Capture the cell that displays the provided text and extract its [x, y] central coordinate. 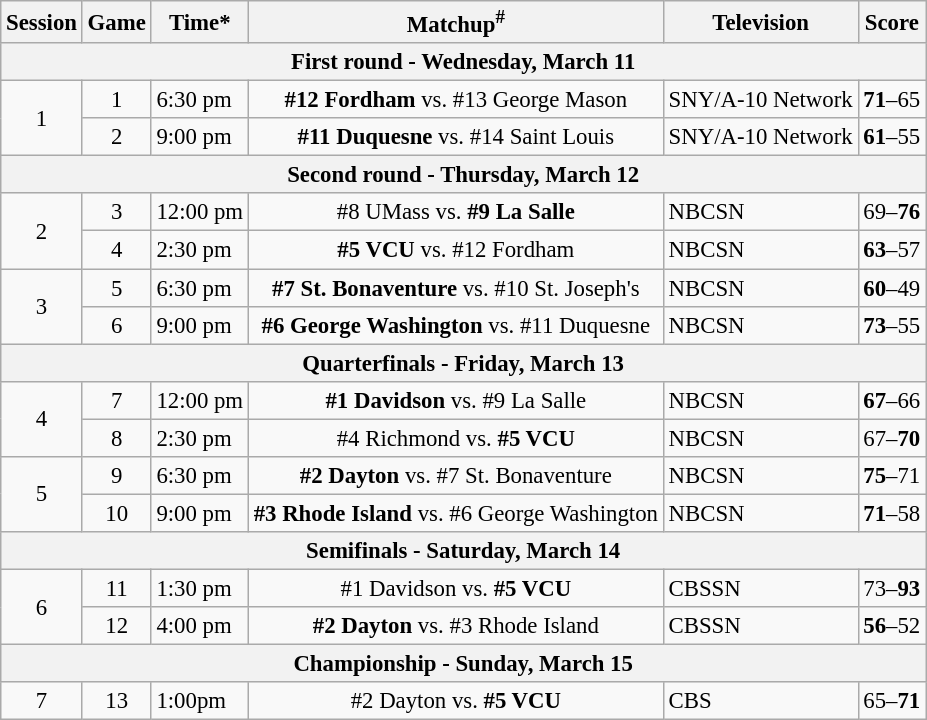
10 [116, 513]
Session [42, 22]
71–58 [892, 513]
Game [116, 22]
12 [116, 626]
#1 Davidson vs. #9 La Salle [456, 400]
#5 VCU vs. #12 Fordham [456, 250]
Score [892, 22]
#4 Richmond vs. #5 VCU [456, 438]
75–71 [892, 476]
Championship - Sunday, March 15 [464, 664]
#12 Fordham vs. #13 George Mason [456, 100]
#3 Rhode Island vs. #6 George Washington [456, 513]
Time* [200, 22]
#2 Dayton vs. #5 VCU [456, 701]
56–52 [892, 626]
1:00pm [200, 701]
9 [116, 476]
#2 Dayton vs. #3 Rhode Island [456, 626]
63–57 [892, 250]
Second round - Thursday, March 12 [464, 175]
First round - Wednesday, March 11 [464, 62]
73–55 [892, 325]
71–65 [892, 100]
#1 Davidson vs. #5 VCU [456, 588]
65–71 [892, 701]
Television [760, 22]
#2 Dayton vs. #7 St. Bonaventure [456, 476]
Semifinals - Saturday, March 14 [464, 551]
69–76 [892, 213]
CBS [760, 701]
67–66 [892, 400]
1:30 pm [200, 588]
60–49 [892, 288]
8 [116, 438]
#6 George Washington vs. #11 Duquesne [456, 325]
#11 Duquesne vs. #14 Saint Louis [456, 137]
#8 UMass vs. #9 La Salle [456, 213]
61–55 [892, 137]
Quarterfinals - Friday, March 13 [464, 363]
11 [116, 588]
#7 St. Bonaventure vs. #10 St. Joseph's [456, 288]
13 [116, 701]
67–70 [892, 438]
Matchup# [456, 22]
4:00 pm [200, 626]
73–93 [892, 588]
